Identify which cell holds the provided text, then report its (X, Y) central coordinate. 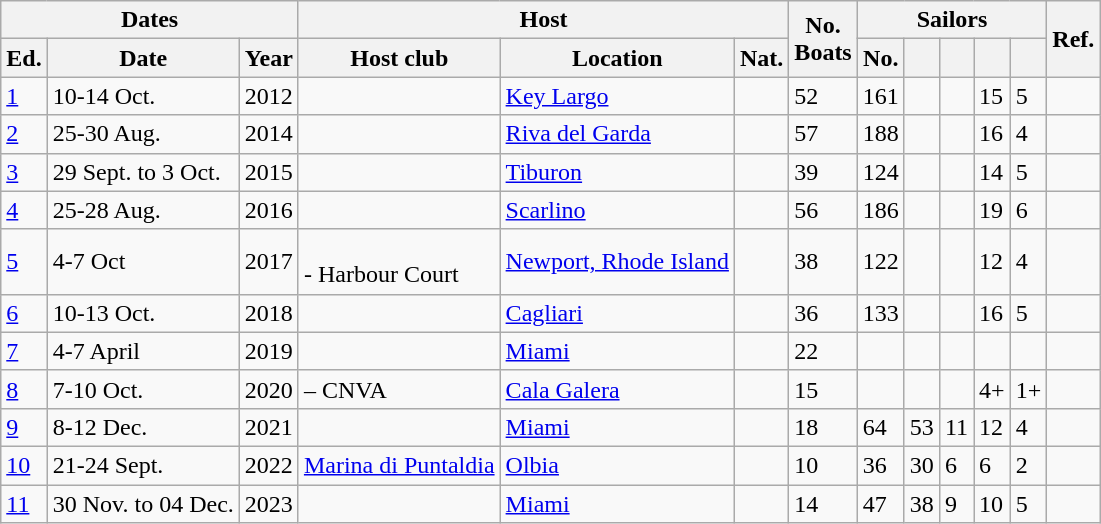
2016 (268, 210)
Sailors (952, 20)
8 (24, 389)
Newport, Rhode Island (617, 262)
2018 (268, 313)
52 (823, 96)
Ed. (24, 58)
133 (880, 313)
2021 (268, 427)
2022 (268, 465)
1+ (1028, 389)
2017 (268, 262)
29 Sept. to 3 Oct. (143, 172)
122 (880, 262)
Nat. (761, 58)
25-30 Aug. (143, 134)
Cagliari (617, 313)
18 (823, 427)
2020 (268, 389)
No. (880, 58)
1 (24, 96)
7 (24, 351)
Dates (150, 20)
3 (24, 172)
53 (922, 427)
Olbia (617, 465)
Date (143, 58)
Cala Galera (617, 389)
2019 (268, 351)
188 (880, 134)
Scarlino (617, 210)
64 (880, 427)
Riva del Garda (617, 134)
4+ (992, 389)
22 (823, 351)
Tiburon (617, 172)
21-24 Sept. (143, 465)
10-13 Oct. (143, 313)
Host club (399, 58)
8-12 Dec. (143, 427)
Host (543, 20)
30 Nov. to 04 Dec. (143, 503)
19 (992, 210)
– CNVA (399, 389)
124 (880, 172)
- Harbour Court (399, 262)
Key Largo (617, 96)
57 (823, 134)
2014 (268, 134)
No.Boats (823, 39)
7-10 Oct. (143, 389)
Marina di Puntaldia (399, 465)
186 (880, 210)
2012 (268, 96)
25-28 Aug. (143, 210)
Year (268, 58)
4-7 Oct (143, 262)
56 (823, 210)
Ref. (1074, 39)
161 (880, 96)
4-7 April (143, 351)
30 (922, 465)
Location (617, 58)
47 (880, 503)
39 (823, 172)
2015 (268, 172)
2023 (268, 503)
10-14 Oct. (143, 96)
